Extract the (x, y) coordinate from the center of the cell holding the provided text.  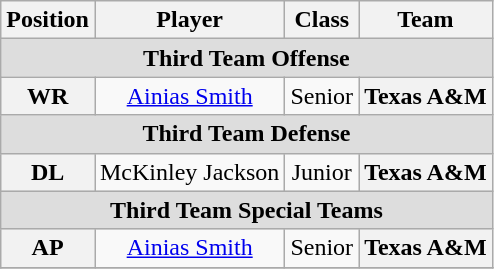
AP (48, 248)
Player (189, 20)
Team (426, 20)
Junior (322, 172)
Third Team Defense (246, 134)
Class (322, 20)
WR (48, 96)
Third Team Offense (246, 58)
Position (48, 20)
DL (48, 172)
McKinley Jackson (189, 172)
Third Team Special Teams (246, 210)
